Determine the (X, Y) coordinate at the center of the cell enclosing the given text.  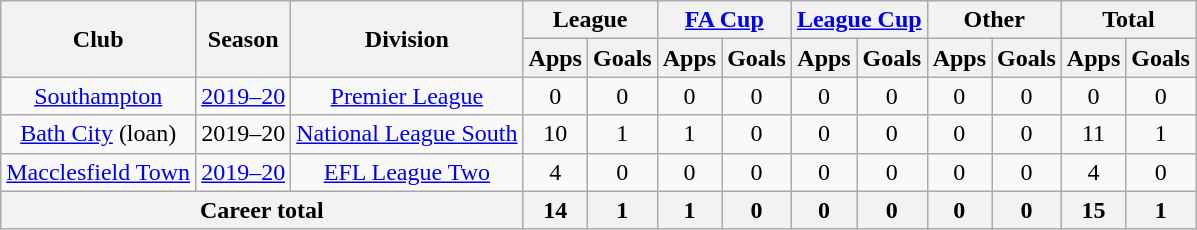
10 (555, 134)
Bath City (loan) (98, 134)
Career total (262, 210)
FA Cup (724, 20)
Total (1128, 20)
Premier League (407, 96)
Southampton (98, 96)
15 (1093, 210)
Other (994, 20)
Division (407, 39)
League Cup (859, 20)
National League South (407, 134)
Season (244, 39)
EFL League Two (407, 172)
11 (1093, 134)
Club (98, 39)
Macclesfield Town (98, 172)
League (590, 20)
14 (555, 210)
